Provide the (x, y) coordinate of the cell's center where the given text is located.  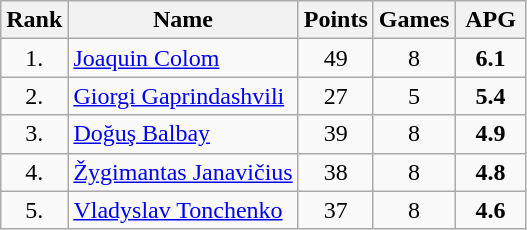
3. (34, 134)
Žygimantas Janavičius (183, 172)
Points (336, 20)
2. (34, 96)
39 (336, 134)
5.4 (490, 96)
Rank (34, 20)
5 (414, 96)
4.9 (490, 134)
Name (183, 20)
1. (34, 58)
Doğuş Balbay (183, 134)
Vladyslav Tonchenko (183, 210)
6.1 (490, 58)
5. (34, 210)
Joaquin Colom (183, 58)
Games (414, 20)
Giorgi Gaprindashvili (183, 96)
49 (336, 58)
38 (336, 172)
APG (490, 20)
27 (336, 96)
37 (336, 210)
4.6 (490, 210)
4. (34, 172)
4.8 (490, 172)
